Pinpoint the cell where the given text exists, returning its [x, y] midpoint coordinate. 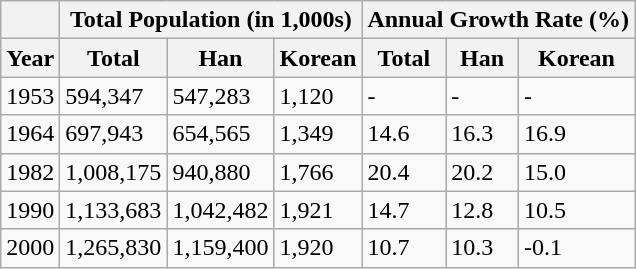
16.9 [576, 134]
1964 [30, 134]
1,921 [318, 210]
Annual Growth Rate (%) [498, 20]
594,347 [114, 96]
20.2 [482, 172]
940,880 [220, 172]
Total Population (in 1,000s) [211, 20]
1,008,175 [114, 172]
1,920 [318, 248]
10.3 [482, 248]
1,133,683 [114, 210]
Year [30, 58]
12.8 [482, 210]
-0.1 [576, 248]
654,565 [220, 134]
1990 [30, 210]
1,265,830 [114, 248]
697,943 [114, 134]
2000 [30, 248]
10.7 [404, 248]
1,349 [318, 134]
10.5 [576, 210]
15.0 [576, 172]
1,766 [318, 172]
1,159,400 [220, 248]
547,283 [220, 96]
1,042,482 [220, 210]
14.6 [404, 134]
20.4 [404, 172]
1953 [30, 96]
14.7 [404, 210]
1982 [30, 172]
16.3 [482, 134]
1,120 [318, 96]
